Locate the cell with the specified text and output its [X, Y] center coordinate. 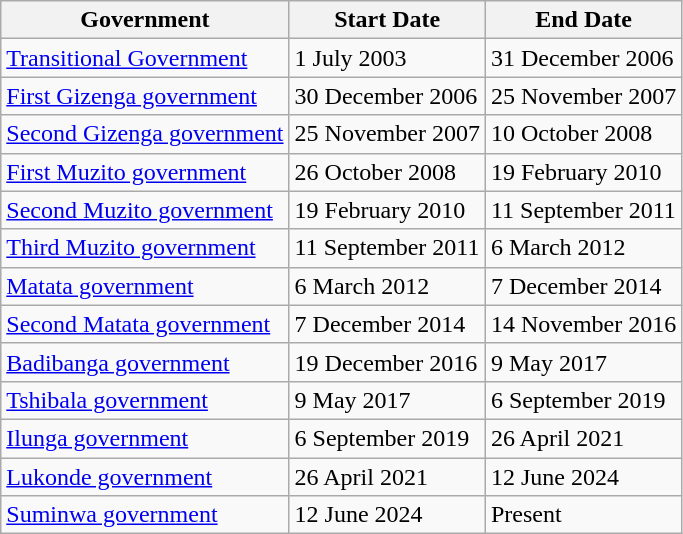
Ilunga government [145, 438]
Government [145, 20]
Transitional Government [145, 58]
Lukonde government [145, 477]
30 December 2006 [387, 96]
Start Date [387, 20]
Suminwa government [145, 515]
10 October 2008 [583, 134]
1 July 2003 [387, 58]
Second Matata government [145, 324]
19 December 2016 [387, 362]
31 December 2006 [583, 58]
Present [583, 515]
First Gizenga government [145, 96]
Second Gizenga government [145, 134]
26 October 2008 [387, 172]
First Muzito government [145, 172]
14 November 2016 [583, 324]
Badibanga government [145, 362]
Second Muzito government [145, 210]
End Date [583, 20]
Matata government [145, 286]
Tshibala government [145, 400]
Third Muzito government [145, 248]
